Pinpoint the cell where the given text exists, returning its [x, y] midpoint coordinate. 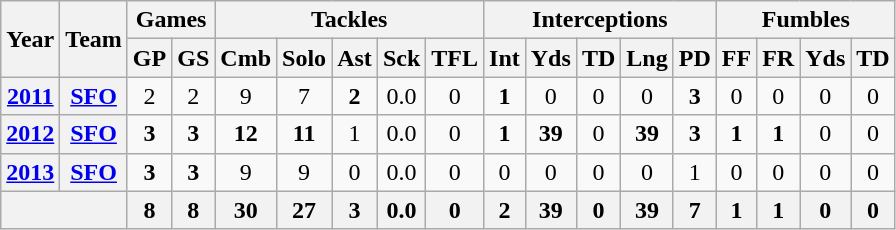
Year [30, 39]
Games [170, 20]
Sck [401, 58]
Cmb [246, 58]
TFL [455, 58]
2013 [30, 172]
Team [94, 39]
Ast [355, 58]
GS [194, 58]
Interceptions [600, 20]
Fumbles [806, 20]
GP [149, 58]
2012 [30, 134]
2011 [30, 96]
12 [246, 134]
Tackles [350, 20]
30 [246, 210]
FR [778, 58]
PD [694, 58]
Int [505, 58]
11 [304, 134]
Solo [304, 58]
FF [736, 58]
27 [304, 210]
Lng [647, 58]
